Determine the (x, y) coordinate at the center of the cell enclosing the given text.  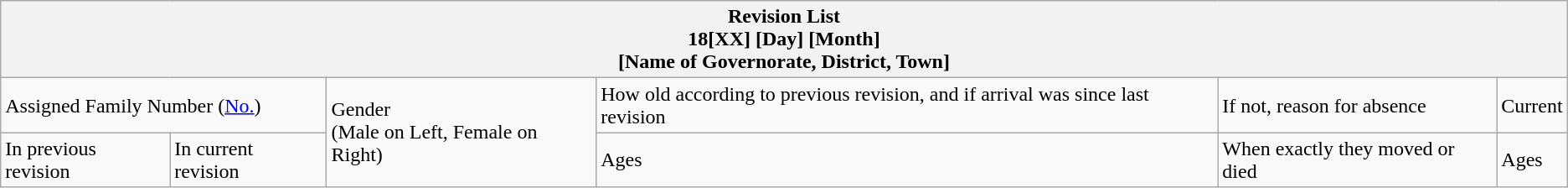
Revision List18[XX] [Day] [Month][Name of Governorate, District, Town] (784, 39)
Gender(Male on Left, Female on Right) (462, 133)
Current (1532, 106)
If not, reason for absence (1357, 106)
When exactly they moved or died (1357, 159)
In previous revision (85, 159)
Assigned Family Number (No.) (164, 106)
In current revision (248, 159)
How old according to previous revision, and if arrival was since last revision (907, 106)
